For the text-containing cell, return its midpoint in [x, y] coordinate format. 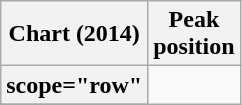
Chart (2014) [74, 34]
scope="row" [74, 85]
Peakposition [194, 34]
